Pinpoint the cell where the given text exists, returning its (x, y) midpoint coordinate. 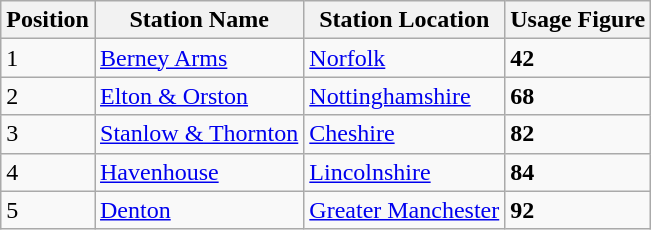
68 (578, 96)
Nottinghamshire (404, 96)
Cheshire (404, 134)
2 (48, 96)
Berney Arms (198, 58)
Havenhouse (198, 172)
4 (48, 172)
3 (48, 134)
Station Name (198, 20)
Greater Manchester (404, 210)
Denton (198, 210)
Position (48, 20)
Station Location (404, 20)
Elton & Orston (198, 96)
82 (578, 134)
Norfolk (404, 58)
42 (578, 58)
Stanlow & Thornton (198, 134)
Usage Figure (578, 20)
5 (48, 210)
84 (578, 172)
1 (48, 58)
Lincolnshire (404, 172)
92 (578, 210)
